Extract the [x, y] coordinate from the center of the cell holding the provided text.  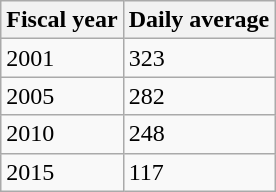
2015 [62, 172]
Fiscal year [62, 20]
2010 [62, 134]
282 [199, 96]
323 [199, 58]
2001 [62, 58]
2005 [62, 96]
117 [199, 172]
Daily average [199, 20]
248 [199, 134]
